Find where the given text appears and provide that cell's center as [X, Y] coordinate. 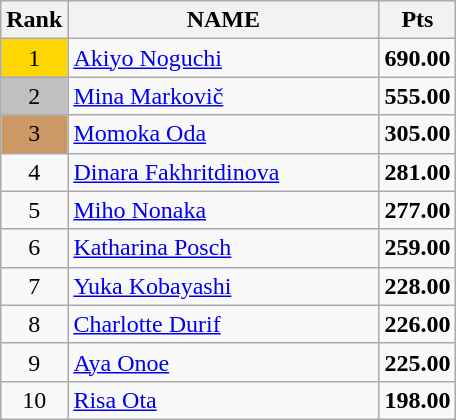
555.00 [418, 96]
225.00 [418, 362]
305.00 [418, 134]
6 [34, 248]
8 [34, 324]
Mina Markovič [224, 96]
Akiyo Noguchi [224, 58]
Aya Onoe [224, 362]
Katharina Posch [224, 248]
1 [34, 58]
Risa Ota [224, 400]
Pts [418, 20]
2 [34, 96]
NAME [224, 20]
198.00 [418, 400]
281.00 [418, 172]
Dinara Fakhritdinova [224, 172]
228.00 [418, 286]
Momoka Oda [224, 134]
7 [34, 286]
Rank [34, 20]
4 [34, 172]
277.00 [418, 210]
9 [34, 362]
690.00 [418, 58]
Charlotte Durif [224, 324]
Miho Nonaka [224, 210]
5 [34, 210]
259.00 [418, 248]
3 [34, 134]
Yuka Kobayashi [224, 286]
226.00 [418, 324]
10 [34, 400]
